Scan for the cell matching the given text and deliver its [X, Y] coordinate at center. 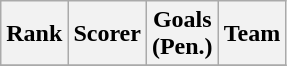
Team [252, 34]
Scorer [108, 34]
Goals(Pen.) [182, 34]
Rank [34, 34]
